Search for the cell housing the specified text and yield its [X, Y] center coordinate. 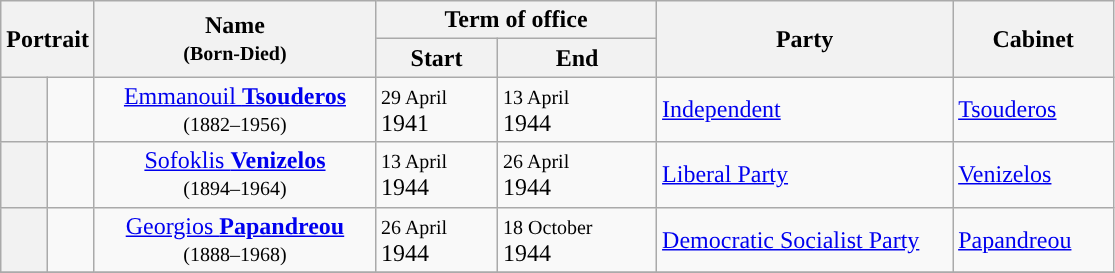
Sofoklis Venizelos(1894–1964) [234, 174]
Name(Born-Died) [234, 39]
Party [805, 39]
Portrait [48, 39]
End [578, 58]
Liberal Party [805, 174]
Independent [805, 110]
Emmanouil Tsouderos(1882–1956) [234, 110]
18 October1944 [578, 240]
Democratic Socialist Party [805, 240]
Start [436, 58]
Papandreou [1034, 240]
Term of office [516, 20]
Georgios Papandreou(1888–1968) [234, 240]
Venizelos [1034, 174]
Cabinet [1034, 39]
Tsouderos [1034, 110]
29 April1941 [436, 110]
